Provide the (X, Y) coordinate of the cell's center where the given text is located.  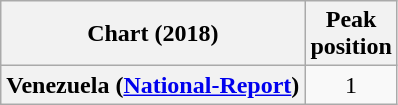
Venezuela (National-Report) (153, 85)
Peakposition (351, 34)
Chart (2018) (153, 34)
1 (351, 85)
